Return (x, y) of the center of cell containing provided text 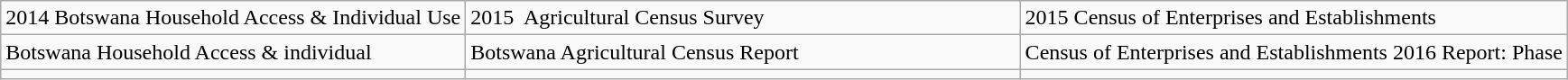
Census of Enterprises and Establishments 2016 Report: Phase (1294, 52)
2014 Botswana Household Access & Individual Use (233, 18)
2015 Census of Enterprises and Establishments (1294, 18)
2015 Agricultural Census Survey (743, 18)
Botswana Agricultural Census Report (743, 52)
Botswana Household Access & individual (233, 52)
